Determine the [X, Y] coordinate at the center of the cell enclosing the given text.  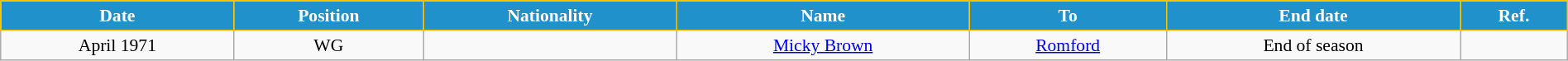
To [1068, 16]
Nationality [551, 16]
WG [329, 45]
Romford [1068, 45]
End date [1313, 16]
End of season [1313, 45]
Ref. [1514, 16]
April 1971 [117, 45]
Date [117, 16]
Micky Brown [823, 45]
Name [823, 16]
Position [329, 16]
